Output the [x, y] coordinate of the center of the cell containing the given text.  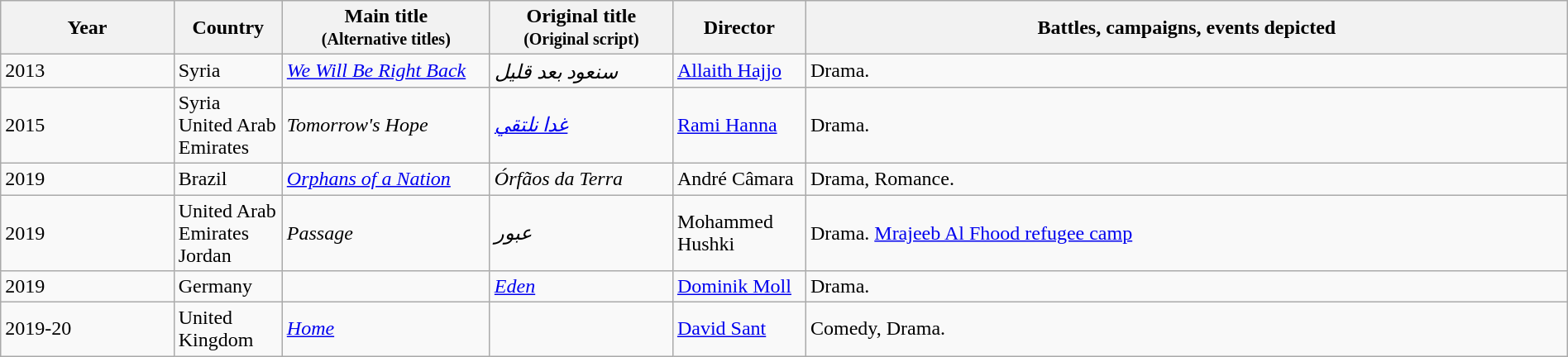
Drama, Romance. [1186, 178]
Comedy, Drama. [1186, 329]
سنعود بعد قليل [581, 71]
Battles, campaigns, events depicted [1186, 28]
United Arab EmiratesJordan [228, 233]
عبور [581, 233]
Mohammed Hushki [739, 233]
United Kingdom [228, 329]
Year [88, 28]
Eden [581, 287]
Germany [228, 287]
2019-20 [88, 329]
غدا نلتقي [581, 125]
Órfãos da Terra [581, 178]
We Will Be Right Back [385, 71]
Dominik Moll [739, 287]
2013 [88, 71]
Brazil [228, 178]
SyriaUnited Arab Emirates [228, 125]
Tomorrow's Hope [385, 125]
Syria [228, 71]
Home [385, 329]
Original title(Original script) [581, 28]
Director [739, 28]
Orphans of a Nation [385, 178]
Passage [385, 233]
David Sant [739, 329]
Country [228, 28]
Rami Hanna [739, 125]
Main title(Alternative titles) [385, 28]
Allaith Hajjo [739, 71]
André Câmara [739, 178]
Drama. Mrajeeb Al Fhood refugee camp [1186, 233]
2015 [88, 125]
